Search for the cell housing the specified text and yield its [X, Y] center coordinate. 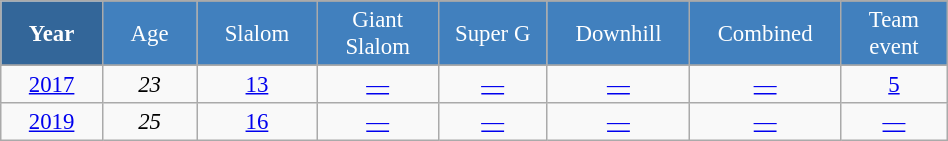
Slalom [258, 34]
2017 [52, 85]
Downhill [618, 34]
2019 [52, 122]
Team event [894, 34]
Combined [766, 34]
16 [258, 122]
Super G [492, 34]
GiantSlalom [378, 34]
5 [894, 85]
Year [52, 34]
Age [149, 34]
25 [149, 122]
23 [149, 85]
13 [258, 85]
